Detect which cell encompasses the target text, then output its [x, y] center coordinate. 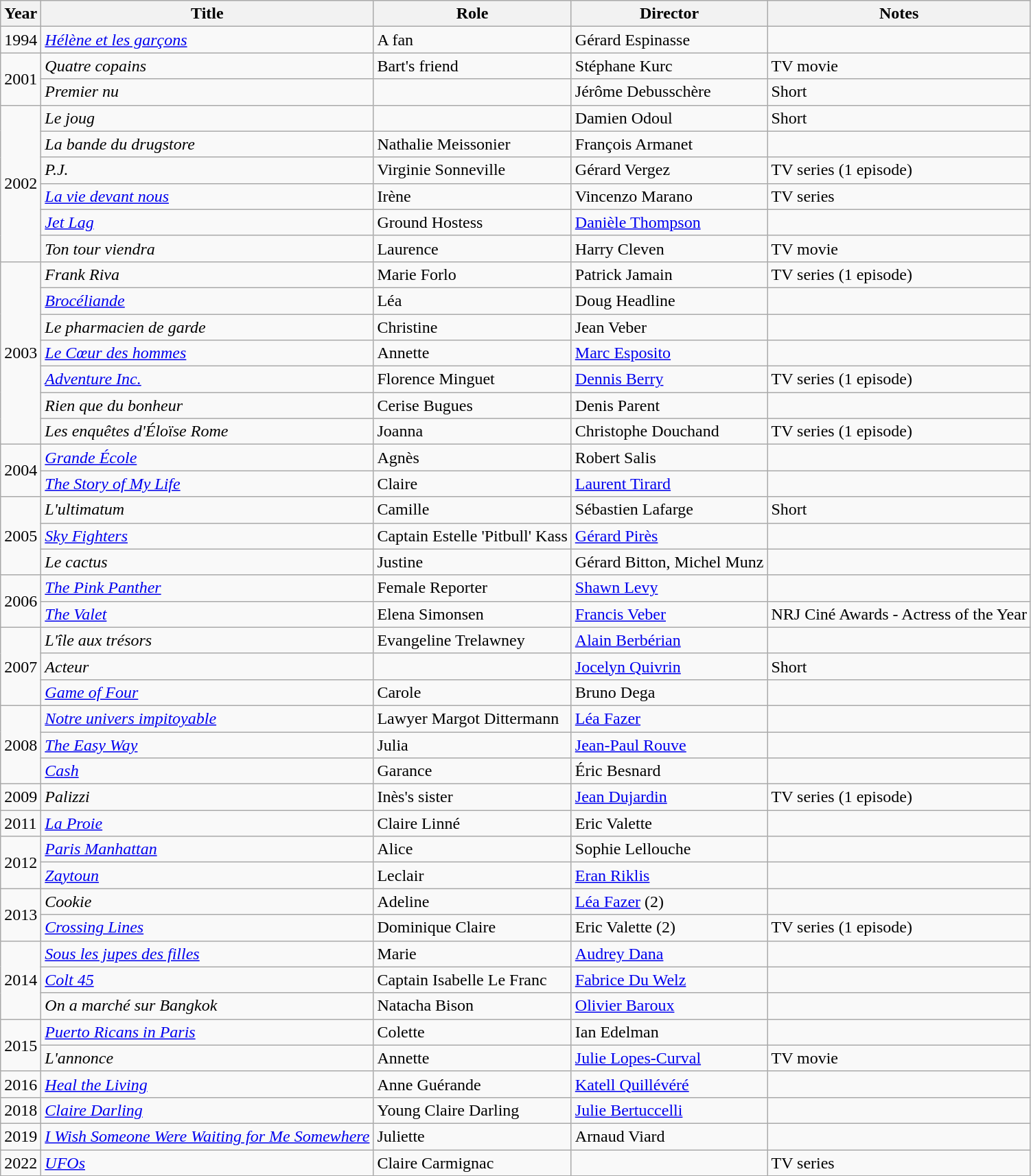
2009 [21, 797]
Léa [472, 301]
Crossing Lines [207, 928]
Le Cœur des hommes [207, 353]
2018 [21, 1110]
Marie [472, 954]
Agnès [472, 458]
Title [207, 14]
2001 [21, 79]
Audrey Dana [669, 954]
Sky Fighters [207, 536]
Doug Headline [669, 301]
2008 [21, 744]
Adeline [472, 902]
Gérard Pirès [669, 536]
Éric Besnard [669, 771]
2005 [21, 536]
Claire Darling [207, 1110]
2012 [21, 862]
2007 [21, 666]
Damien Odoul [669, 118]
Virginie Sonneville [472, 170]
UFOs [207, 1163]
The Story of My Life [207, 484]
Frank Riva [207, 274]
Notre univers impitoyable [207, 718]
Leclair [472, 875]
Jean-Paul Rouve [669, 744]
Jean Dujardin [669, 797]
Nathalie Meissonier [472, 144]
Year [21, 14]
Cash [207, 771]
Patrick Jamain [669, 274]
Marie Forlo [472, 274]
Julie Bertuccelli [669, 1110]
2019 [21, 1136]
2004 [21, 471]
Garance [472, 771]
Lawyer Margot Dittermann [472, 718]
La Proie [207, 823]
Marc Esposito [669, 353]
Julie Lopes-Curval [669, 1058]
2013 [21, 915]
Francis Veber [669, 614]
Notes [899, 14]
Zaytoun [207, 875]
Claire Carmignac [472, 1163]
Jocelyn Quivrin [669, 666]
Director [669, 14]
Dennis Berry [669, 379]
Jean Veber [669, 327]
Natacha Bison [472, 1006]
Shawn Levy [669, 588]
La vie devant nous [207, 196]
Claire Linné [472, 823]
Joanna [472, 432]
Evangeline Trelawney [472, 640]
Vincenzo Marano [669, 196]
2016 [21, 1084]
2014 [21, 980]
Danièle Thompson [669, 222]
Quatre copains [207, 66]
Irène [472, 196]
Laurence [472, 248]
Jet Lag [207, 222]
Colt 45 [207, 980]
Denis Parent [669, 405]
Juliette [472, 1136]
Sous les jupes des filles [207, 954]
Captain Estelle 'Pitbull' Kass [472, 536]
Le joug [207, 118]
L'annonce [207, 1058]
L'île aux trésors [207, 640]
François Armanet [669, 144]
Carole [472, 692]
Gérard Espinasse [669, 40]
Alice [472, 849]
Game of Four [207, 692]
Rien que du bonheur [207, 405]
1994 [21, 40]
A fan [472, 40]
Brocéliande [207, 301]
Role [472, 14]
Florence Minguet [472, 379]
Ground Hostess [472, 222]
Christine [472, 327]
Fabrice Du Welz [669, 980]
Eric Valette [669, 823]
2006 [21, 601]
Julia [472, 744]
Premier nu [207, 92]
Paris Manhattan [207, 849]
Le cactus [207, 562]
Léa Fazer (2) [669, 902]
Stéphane Kurc [669, 66]
2002 [21, 183]
Gérard Vergez [669, 170]
Heal the Living [207, 1084]
Les enquêtes d'Éloïse Rome [207, 432]
Harry Cleven [669, 248]
Léa Fazer [669, 718]
On a marché sur Bangkok [207, 1006]
2003 [21, 353]
Palizzi [207, 797]
Olivier Baroux [669, 1006]
2015 [21, 1045]
Dominique Claire [472, 928]
Cerise Bugues [472, 405]
Female Reporter [472, 588]
Acteur [207, 666]
Inès's sister [472, 797]
Hélène et les garçons [207, 40]
The Valet [207, 614]
Alain Berbérian [669, 640]
2022 [21, 1163]
Camille [472, 510]
Arnaud Viard [669, 1136]
2011 [21, 823]
Robert Salis [669, 458]
Christophe Douchand [669, 432]
Elena Simonsen [472, 614]
Bruno Dega [669, 692]
Captain Isabelle Le Franc [472, 980]
Ian Edelman [669, 1032]
L'ultimatum [207, 510]
Eric Valette (2) [669, 928]
Anne Guérande [472, 1084]
The Easy Way [207, 744]
Jérôme Debusschère [669, 92]
Ton tour viendra [207, 248]
Colette [472, 1032]
Puerto Ricans in Paris [207, 1032]
The Pink Panther [207, 588]
Sébastien Lafarge [669, 510]
Eran Riklis [669, 875]
Cookie [207, 902]
P.J. [207, 170]
Justine [472, 562]
I Wish Someone Were Waiting for Me Somewhere [207, 1136]
NRJ Ciné Awards - Actress of the Year [899, 614]
Laurent Tirard [669, 484]
La bande du drugstore [207, 144]
Young Claire Darling [472, 1110]
Gérard Bitton, Michel Munz [669, 562]
Claire [472, 484]
Adventure Inc. [207, 379]
Grande École [207, 458]
Le pharmacien de garde [207, 327]
Bart's friend [472, 66]
Katell Quillévéré [669, 1084]
Sophie Lellouche [669, 849]
